Extract the [X, Y] coordinate from the center of the cell holding the provided text.  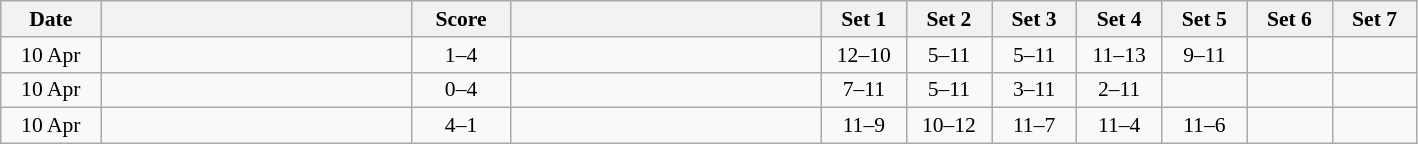
Set 5 [1204, 19]
11–13 [1120, 55]
12–10 [864, 55]
Set 6 [1290, 19]
1–4 [461, 55]
11–9 [864, 126]
10–12 [948, 126]
Set 4 [1120, 19]
11–7 [1034, 126]
Date [51, 19]
11–4 [1120, 126]
4–1 [461, 126]
Set 3 [1034, 19]
2–11 [1120, 90]
11–6 [1204, 126]
0–4 [461, 90]
Score [461, 19]
9–11 [1204, 55]
7–11 [864, 90]
Set 2 [948, 19]
Set 1 [864, 19]
3–11 [1034, 90]
Set 7 [1374, 19]
